From the cell containing the given text, extract its center point as (X, Y) coordinate. 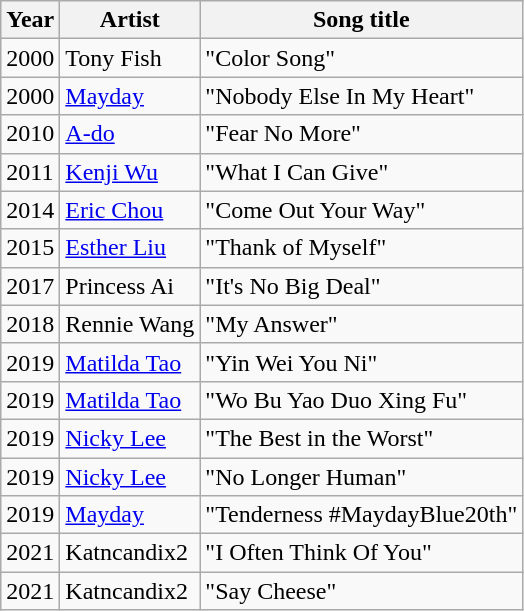
Esther Liu (130, 248)
"Nobody Else In My Heart" (362, 96)
2015 (30, 248)
"No Longer Human" (362, 477)
Year (30, 20)
"I Often Think Of You" (362, 553)
"The Best in the Worst" (362, 438)
"My Answer" (362, 324)
Rennie Wang (130, 324)
"Color Song" (362, 58)
2017 (30, 286)
"Tenderness #MaydayBlue20th" (362, 515)
A-do (130, 134)
Eric Chou (130, 210)
"Thank of Myself" (362, 248)
Tony Fish (130, 58)
Artist (130, 20)
Princess Ai (130, 286)
"It's No Big Deal" (362, 286)
Song title (362, 20)
"What I Can Give" (362, 172)
"Say Cheese" (362, 591)
2010 (30, 134)
2018 (30, 324)
"Yin Wei You Ni" (362, 362)
"Come Out Your Way" (362, 210)
Kenji Wu (130, 172)
"Wo Bu Yao Duo Xing Fu" (362, 400)
2011 (30, 172)
2014 (30, 210)
"Fear No More" (362, 134)
